Locate the cell with the specified text and output its [x, y] center coordinate. 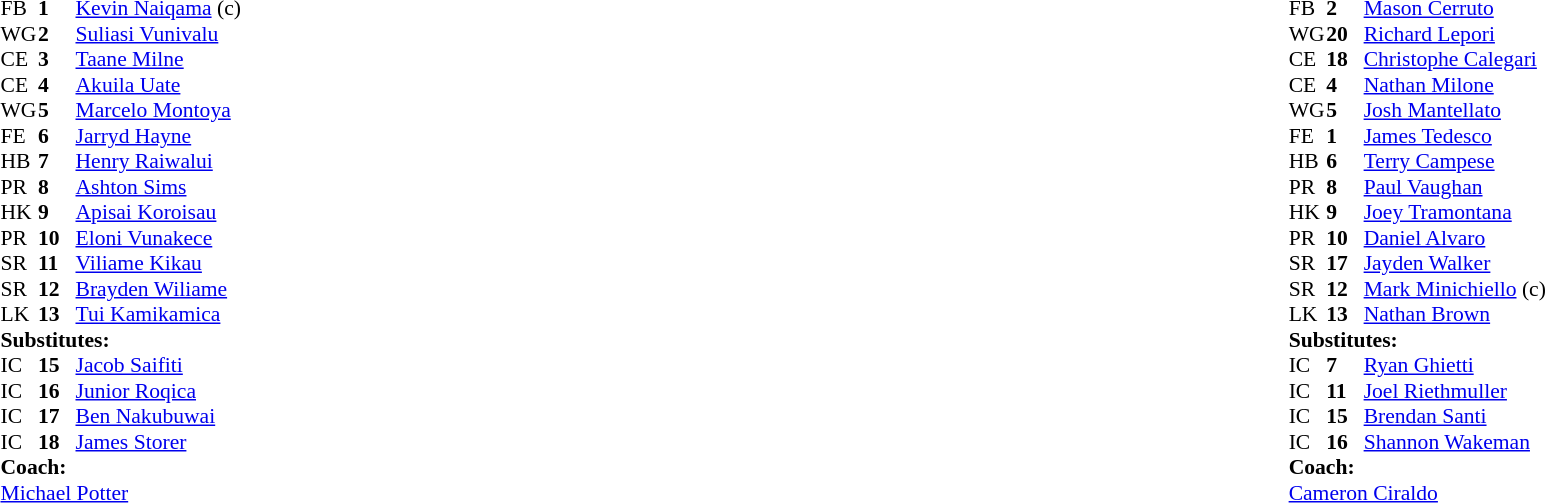
2 [57, 34]
Brayden Wiliame [158, 289]
Ashton Sims [158, 187]
Suliasi Vunivalu [158, 34]
Apisai Koroisau [158, 213]
Coach: [120, 467]
Jacob Saifiti [158, 365]
Marcelo Montoya [158, 111]
Tui Kamikamica [158, 315]
Substitutes: [120, 340]
Junior Roqica [158, 391]
Jarryd Hayne [158, 136]
20 [1345, 34]
Taane Milne [158, 59]
1 [1345, 136]
Viliame Kikau [158, 263]
Ben Nakubuwai [158, 417]
Henry Raiwalui [158, 161]
Akuila Uate [158, 85]
James Storer [158, 442]
Eloni Vunakece [158, 238]
3 [57, 59]
